Scan for the cell matching the given text and deliver its (x, y) coordinate at center. 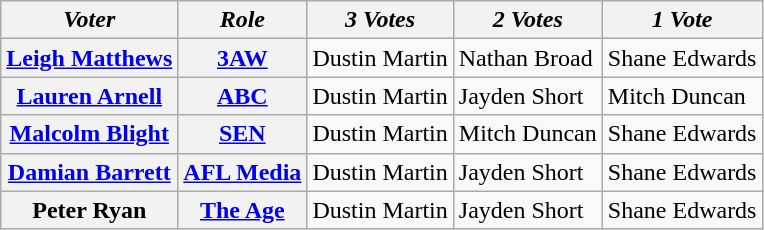
2 Votes (528, 20)
Malcolm Blight (90, 134)
Peter Ryan (90, 210)
Damian Barrett (90, 172)
ABC (242, 96)
The Age (242, 210)
3AW (242, 58)
1 Vote (682, 20)
SEN (242, 134)
3 Votes (380, 20)
Lauren Arnell (90, 96)
AFL Media (242, 172)
Voter (90, 20)
Role (242, 20)
Nathan Broad (528, 58)
Leigh Matthews (90, 58)
